Return the [X, Y] coordinate for the center point of the cell that contains the specified text.  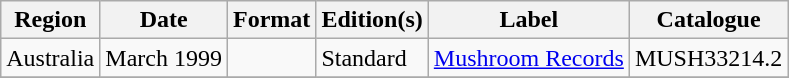
March 1999 [164, 58]
Mushroom Records [528, 58]
Edition(s) [372, 20]
Region [50, 20]
Label [528, 20]
Format [272, 20]
Catalogue [708, 20]
Date [164, 20]
Standard [372, 58]
Australia [50, 58]
MUSH33214.2 [708, 58]
